Provide the (X, Y) coordinate of the cell's center where the given text is located.  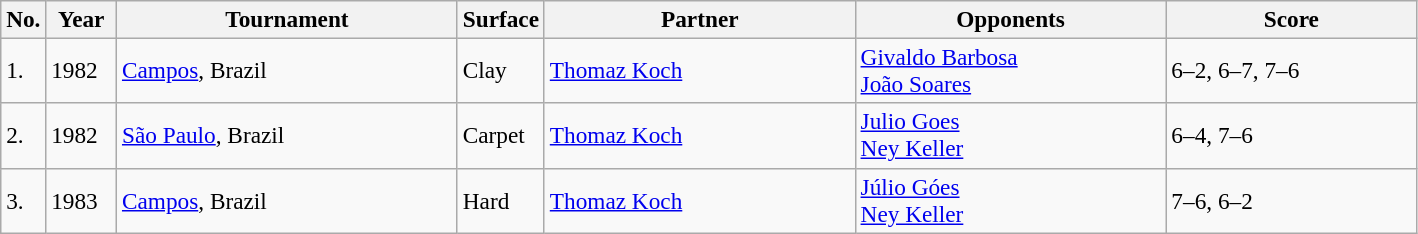
Score (1292, 19)
2. (24, 136)
Carpet (500, 136)
6–4, 7–6 (1292, 136)
Clay (500, 70)
São Paulo, Brazil (288, 136)
Surface (500, 19)
Júlio Góes Ney Keller (1010, 200)
1983 (82, 200)
1. (24, 70)
Partner (700, 19)
No. (24, 19)
6–2, 6–7, 7–6 (1292, 70)
7–6, 6–2 (1292, 200)
Givaldo Barbosa João Soares (1010, 70)
Tournament (288, 19)
Opponents (1010, 19)
Hard (500, 200)
Julio Goes Ney Keller (1010, 136)
3. (24, 200)
Year (82, 19)
